Determine the [x, y] coordinate at the center of the cell enclosing the given text.  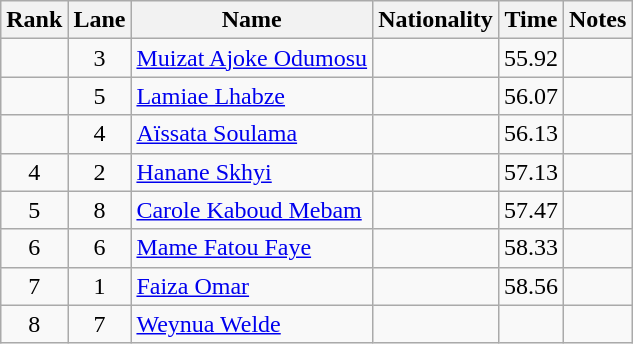
Lane [100, 20]
Notes [597, 20]
58.33 [530, 248]
56.13 [530, 134]
Aïssata Soulama [252, 134]
Rank [34, 20]
Hanane Skhyi [252, 172]
58.56 [530, 286]
Name [252, 20]
Time [530, 20]
Lamiae Lhabze [252, 96]
Carole Kaboud Mebam [252, 210]
55.92 [530, 58]
3 [100, 58]
1 [100, 286]
Nationality [436, 20]
57.13 [530, 172]
56.07 [530, 96]
57.47 [530, 210]
2 [100, 172]
Faiza Omar [252, 286]
Weynua Welde [252, 324]
Muizat Ajoke Odumosu [252, 58]
Mame Fatou Faye [252, 248]
